From the cell containing the given text, extract its center point as (x, y) coordinate. 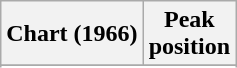
Peak position (189, 34)
Chart (1966) (72, 34)
